Determine the [X, Y] coordinate at the center of the cell enclosing the given text.  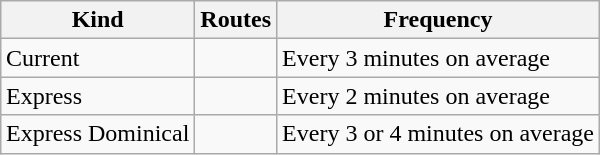
Express Dominical [97, 134]
Kind [97, 20]
Express [97, 96]
Every 3 or 4 minutes on average [438, 134]
Frequency [438, 20]
Every 2 minutes on average [438, 96]
Current [97, 58]
Every 3 minutes on average [438, 58]
Routes [236, 20]
